Identify which cell holds the provided text, then report its [x, y] central coordinate. 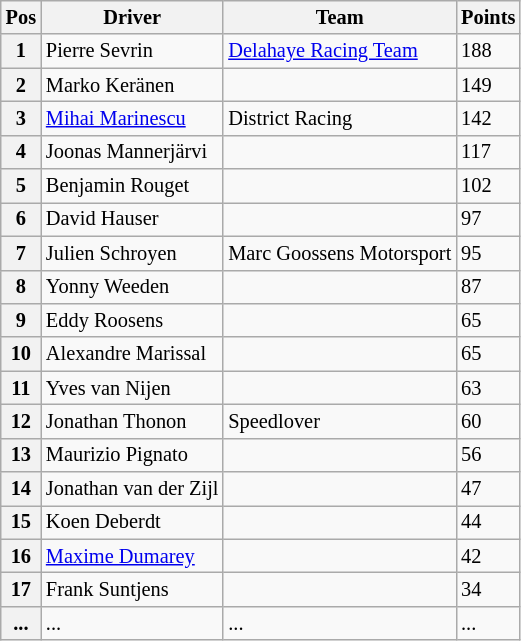
Mihai Marinescu [132, 118]
95 [488, 253]
117 [488, 152]
56 [488, 455]
Yves van Nijen [132, 388]
Maurizio Pignato [132, 455]
87 [488, 287]
47 [488, 489]
Points [488, 17]
102 [488, 186]
12 [21, 421]
60 [488, 421]
142 [488, 118]
David Hauser [132, 219]
10 [21, 354]
149 [488, 85]
Benjamin Rouget [132, 186]
Driver [132, 17]
16 [21, 556]
14 [21, 489]
6 [21, 219]
Pierre Sevrin [132, 51]
2 [21, 85]
11 [21, 388]
8 [21, 287]
44 [488, 522]
Eddy Roosens [132, 320]
District Racing [340, 118]
Pos [21, 17]
Julien Schroyen [132, 253]
63 [488, 388]
97 [488, 219]
17 [21, 589]
Maxime Dumarey [132, 556]
Frank Suntjens [132, 589]
4 [21, 152]
Joonas Mannerjärvi [132, 152]
7 [21, 253]
Jonathan van der Zijl [132, 489]
Yonny Weeden [132, 287]
Delahaye Racing Team [340, 51]
13 [21, 455]
Marc Goossens Motorsport [340, 253]
15 [21, 522]
Marko Keränen [132, 85]
Jonathan Thonon [132, 421]
188 [488, 51]
Speedlover [340, 421]
3 [21, 118]
9 [21, 320]
Alexandre Marissal [132, 354]
1 [21, 51]
Team [340, 17]
Koen Deberdt [132, 522]
34 [488, 589]
5 [21, 186]
42 [488, 556]
